Provide the (X, Y) coordinate of the cell's center where the given text is located.  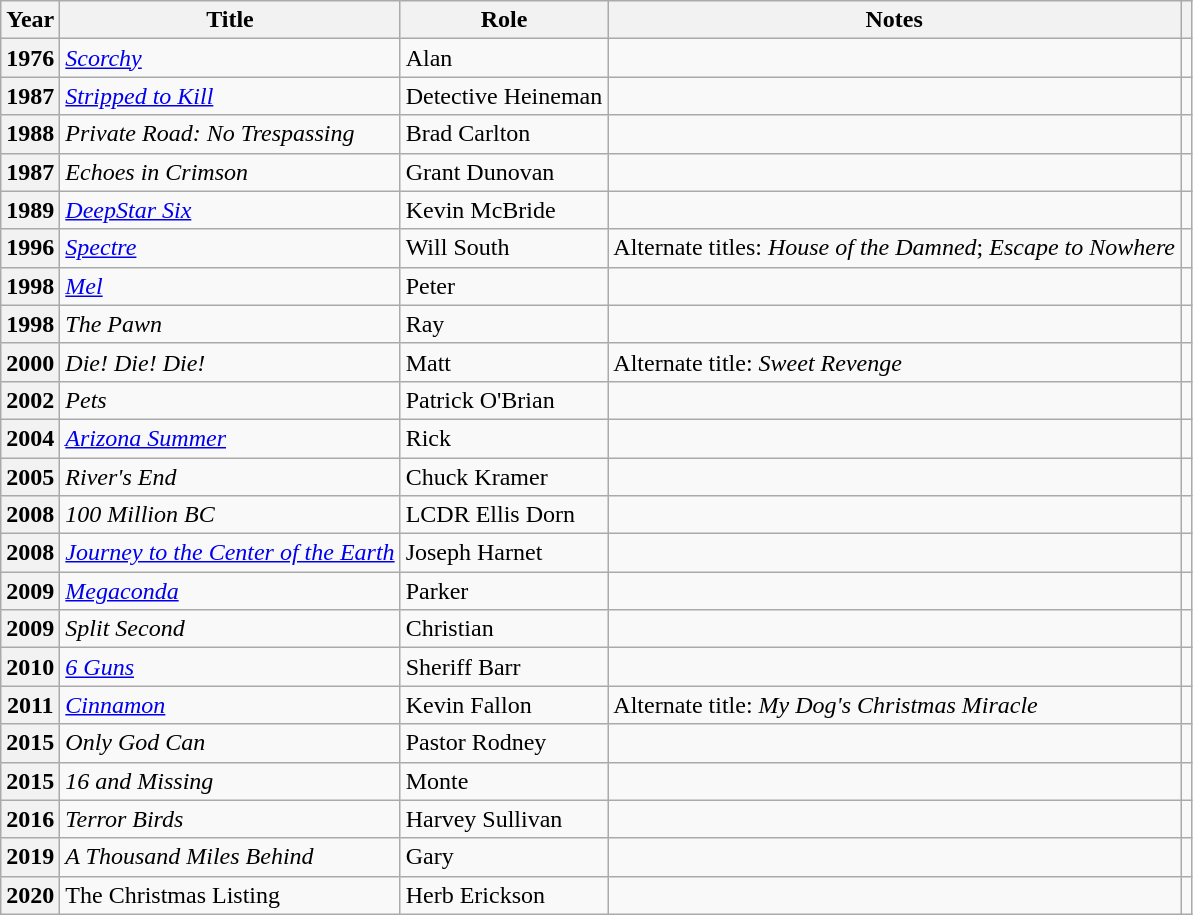
Pastor Rodney (504, 743)
1988 (30, 134)
16 and Missing (230, 781)
Parker (504, 591)
Herb Erickson (504, 895)
Alternate titles: House of the Damned; Escape to Nowhere (894, 248)
1996 (30, 248)
Die! Die! Die! (230, 362)
Pets (230, 400)
100 Million BC (230, 515)
Title (230, 20)
Christian (504, 629)
Private Road: No Trespassing (230, 134)
Cinnamon (230, 705)
Alternate title: Sweet Revenge (894, 362)
2004 (30, 438)
2000 (30, 362)
1976 (30, 58)
Matt (504, 362)
2011 (30, 705)
Gary (504, 857)
Peter (504, 286)
2019 (30, 857)
Role (504, 20)
LCDR Ellis Dorn (504, 515)
6 Guns (230, 667)
Sheriff Barr (504, 667)
DeepStar Six (230, 210)
Alternate title: My Dog's Christmas Miracle (894, 705)
Harvey Sullivan (504, 819)
Arizona Summer (230, 438)
2010 (30, 667)
Grant Dunovan (504, 172)
The Pawn (230, 324)
Ray (504, 324)
Notes (894, 20)
Echoes in Crimson (230, 172)
Megaconda (230, 591)
Kevin Fallon (504, 705)
Patrick O'Brian (504, 400)
Detective Heineman (504, 96)
Monte (504, 781)
Only God Can (230, 743)
2016 (30, 819)
Mel (230, 286)
Scorchy (230, 58)
River's End (230, 477)
Journey to the Center of the Earth (230, 553)
Spectre (230, 248)
Brad Carlton (504, 134)
1989 (30, 210)
A Thousand Miles Behind (230, 857)
Terror Birds (230, 819)
2002 (30, 400)
Joseph Harnet (504, 553)
Alan (504, 58)
Stripped to Kill (230, 96)
Kevin McBride (504, 210)
2020 (30, 895)
Split Second (230, 629)
2005 (30, 477)
Year (30, 20)
Will South (504, 248)
The Christmas Listing (230, 895)
Rick (504, 438)
Chuck Kramer (504, 477)
